From the cell containing the given text, extract its center point as [x, y] coordinate. 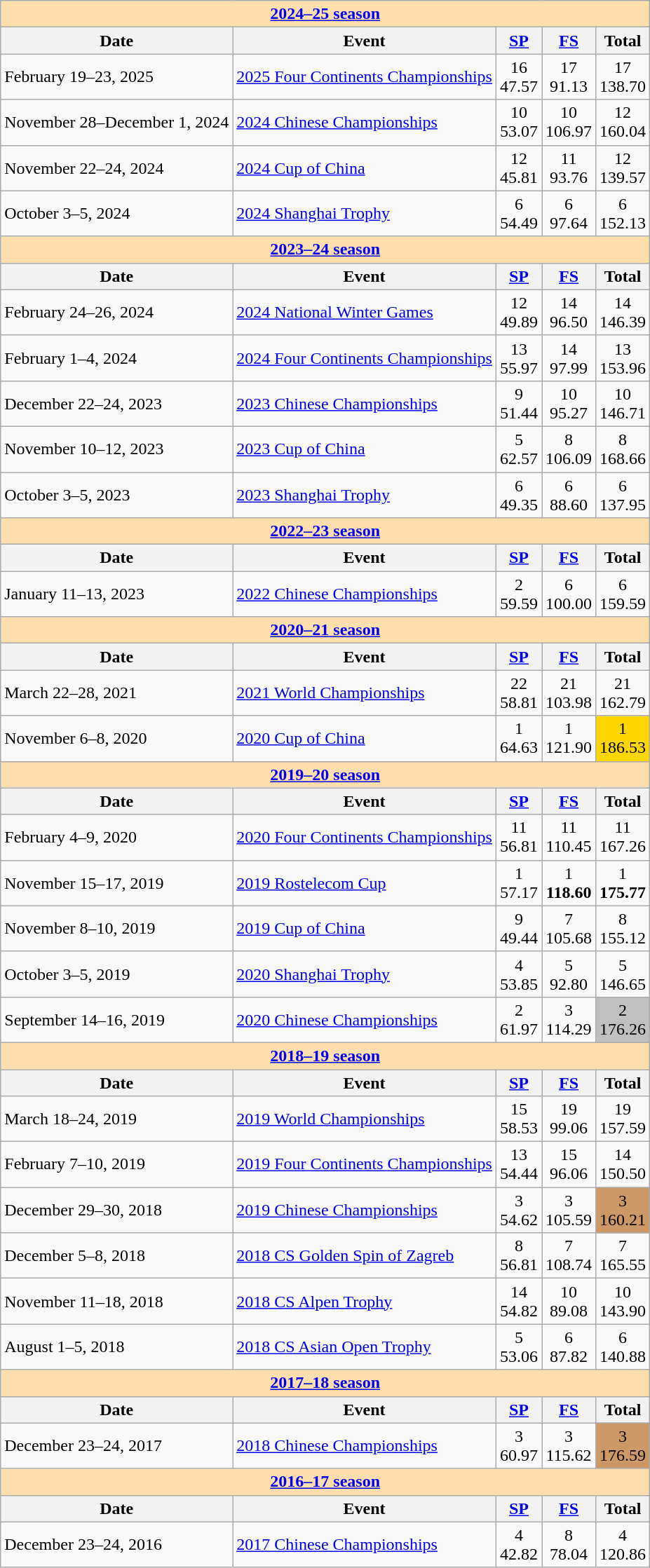
2022–23 season [325, 531]
7 108.74 [569, 1256]
2024 Cup of China [365, 168]
2018 Chinese Championships [365, 1445]
2019 World Championships [365, 1119]
1 175.77 [623, 883]
1 64.63 [519, 739]
19 99.06 [569, 1119]
December 22–24, 2023 [116, 404]
September 14–16, 2019 [116, 1019]
2024 Chinese Championships [365, 122]
22 58.81 [519, 693]
December 5–8, 2018 [116, 1256]
2016–17 season [325, 1482]
12 139.57 [623, 168]
14 150.50 [623, 1165]
2023 Shanghai Trophy [365, 495]
6 140.88 [623, 1347]
11 110.45 [569, 837]
5 62.57 [519, 449]
6 54.49 [519, 213]
10 143.90 [623, 1301]
November 22–24, 2024 [116, 168]
March 18–24, 2019 [116, 1119]
1 118.60 [569, 883]
11 167.26 [623, 837]
13 153.96 [623, 357]
17 138.70 [623, 77]
March 22–28, 2021 [116, 693]
15 96.06 [569, 1165]
December 29–30, 2018 [116, 1210]
3 105.59 [569, 1210]
21 162.79 [623, 693]
11 93.76 [569, 168]
2019 Four Continents Championships [365, 1165]
12 49.89 [519, 313]
1 121.90 [569, 739]
14 146.39 [623, 313]
October 3–5, 2019 [116, 974]
2019 Rostelecom Cup [365, 883]
October 3–5, 2023 [116, 495]
4 42.82 [519, 1545]
2021 World Championships [365, 693]
December 23–24, 2017 [116, 1445]
2020 Cup of China [365, 739]
2024–25 season [325, 14]
November 8–10, 2019 [116, 928]
6 49.35 [519, 495]
3 176.59 [623, 1445]
February 24–26, 2024 [116, 313]
10 106.97 [569, 122]
6 97.64 [569, 213]
2023 Cup of China [365, 449]
2020 Shanghai Trophy [365, 974]
2019–20 season [325, 775]
13 55.97 [519, 357]
2020 Chinese Championships [365, 1019]
8 56.81 [519, 1256]
February 4–9, 2020 [116, 837]
11 56.81 [519, 837]
16 47.57 [519, 77]
2017–18 season [325, 1383]
6 88.60 [569, 495]
12 160.04 [623, 122]
2018 CS Asian Open Trophy [365, 1347]
2 61.97 [519, 1019]
3 160.21 [623, 1210]
3 114.29 [569, 1019]
7 105.68 [569, 928]
1 186.53 [623, 739]
5 92.80 [569, 974]
8 78.04 [569, 1545]
3 115.62 [569, 1445]
8 168.66 [623, 449]
2019 Cup of China [365, 928]
4 53.85 [519, 974]
6 152.13 [623, 213]
2023–24 season [325, 250]
2 176.26 [623, 1019]
November 28–December 1, 2024 [116, 122]
12 45.81 [519, 168]
1 57.17 [519, 883]
8 106.09 [569, 449]
2019 Chinese Championships [365, 1210]
21 103.98 [569, 693]
14 97.99 [569, 357]
2024 Four Continents Championships [365, 357]
4 120.86 [623, 1545]
6 159.59 [623, 594]
10 53.07 [519, 122]
2025 Four Continents Championships [365, 77]
October 3–5, 2024 [116, 213]
2024 National Winter Games [365, 313]
5 146.65 [623, 974]
February 7–10, 2019 [116, 1165]
13 54.44 [519, 1165]
8 155.12 [623, 928]
December 23–24, 2016 [116, 1545]
19 157.59 [623, 1119]
2018–19 season [325, 1056]
November 11–18, 2018 [116, 1301]
2018 CS Alpen Trophy [365, 1301]
6 137.95 [623, 495]
5 53.06 [519, 1347]
9 51.44 [519, 404]
August 1–5, 2018 [116, 1347]
17 91.13 [569, 77]
7 165.55 [623, 1256]
2023 Chinese Championships [365, 404]
2024 Shanghai Trophy [365, 213]
10 89.08 [569, 1301]
6 87.82 [569, 1347]
10 146.71 [623, 404]
2017 Chinese Championships [365, 1545]
February 1–4, 2024 [116, 357]
January 11–13, 2023 [116, 594]
November 6–8, 2020 [116, 739]
2020–21 season [325, 630]
15 58.53 [519, 1119]
9 49.44 [519, 928]
February 19–23, 2025 [116, 77]
2018 CS Golden Spin of Zagreb [365, 1256]
2020 Four Continents Championships [365, 837]
10 95.27 [569, 404]
3 60.97 [519, 1445]
November 15–17, 2019 [116, 883]
3 54.62 [519, 1210]
2022 Chinese Championships [365, 594]
14 54.82 [519, 1301]
6 100.00 [569, 594]
2 59.59 [519, 594]
14 96.50 [569, 313]
November 10–12, 2023 [116, 449]
